Extract the [X, Y] coordinate from the center of the cell holding the provided text.  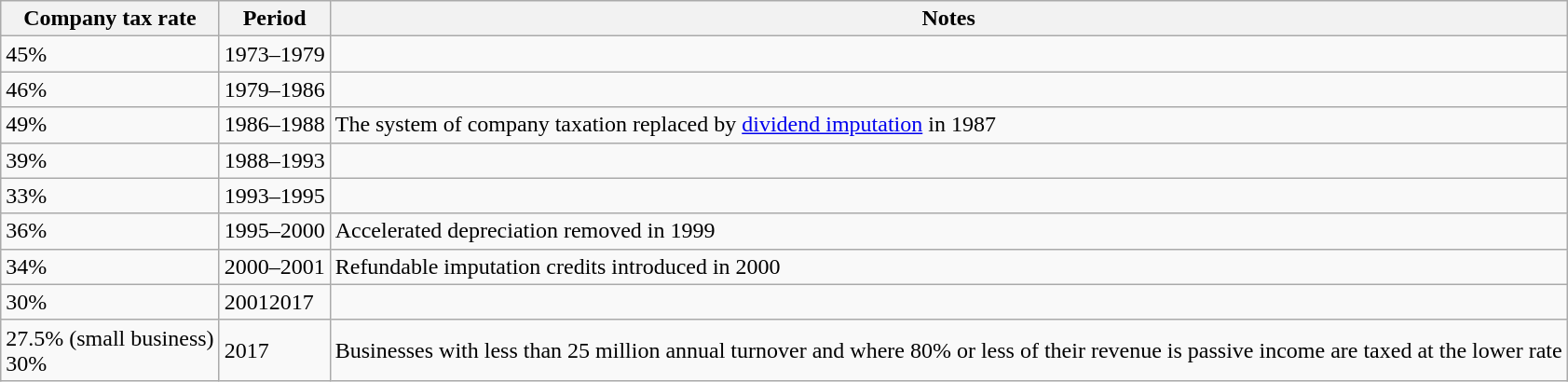
33% [110, 196]
1993–1995 [274, 196]
36% [110, 231]
1986–1988 [274, 125]
2000–2001 [274, 266]
1988–1993 [274, 160]
The system of company taxation replaced by dividend imputation in 1987 [948, 125]
Refundable imputation credits introduced in 2000 [948, 266]
Businesses with less than 25 million annual turnover and where 80% or less of their revenue is passive income are taxed at the lower rate [948, 350]
45% [110, 54]
1979–1986 [274, 89]
34% [110, 266]
49% [110, 125]
Notes [948, 19]
46% [110, 89]
27.5% (small business)30% [110, 350]
Company tax rate [110, 19]
1995–2000 [274, 231]
20012017 [274, 302]
Period [274, 19]
30% [110, 302]
39% [110, 160]
Accelerated depreciation removed in 1999 [948, 231]
1973–1979 [274, 54]
2017 [274, 350]
